Return [x, y] of the center of cell containing provided text 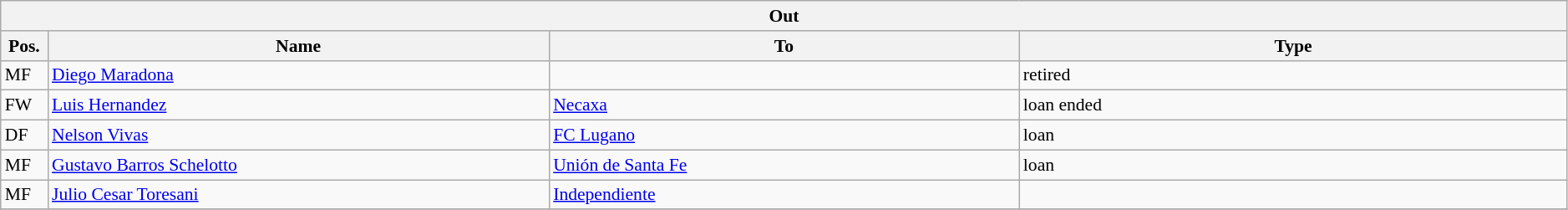
Luis Hernandez [298, 105]
To [784, 46]
DF [24, 136]
Necaxa [784, 105]
Type [1293, 46]
Unión de Santa Fe [784, 165]
Nelson Vivas [298, 136]
Diego Maradona [298, 75]
Julio Cesar Toresani [298, 195]
Name [298, 46]
Gustavo Barros Schelotto [298, 165]
Independiente [784, 195]
retired [1293, 75]
FC Lugano [784, 136]
Pos. [24, 46]
loan ended [1293, 105]
FW [24, 105]
Out [784, 16]
